Provide the (X, Y) coordinate of the cell's center where the given text is located.  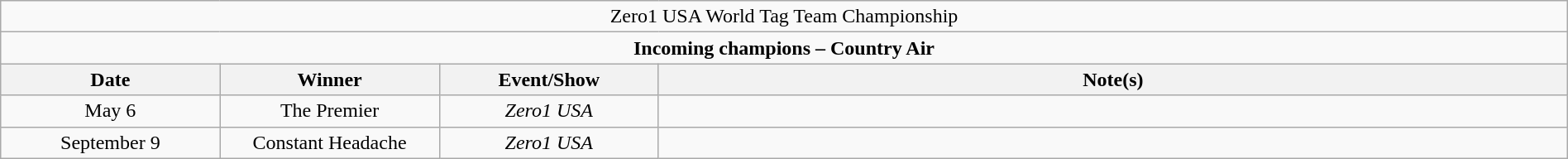
May 6 (111, 111)
Event/Show (549, 79)
The Premier (329, 111)
Incoming champions – Country Air (784, 48)
September 9 (111, 142)
Constant Headache (329, 142)
Note(s) (1113, 79)
Winner (329, 79)
Zero1 USA World Tag Team Championship (784, 17)
Date (111, 79)
